From the cell containing the given text, extract its center point as (X, Y) coordinate. 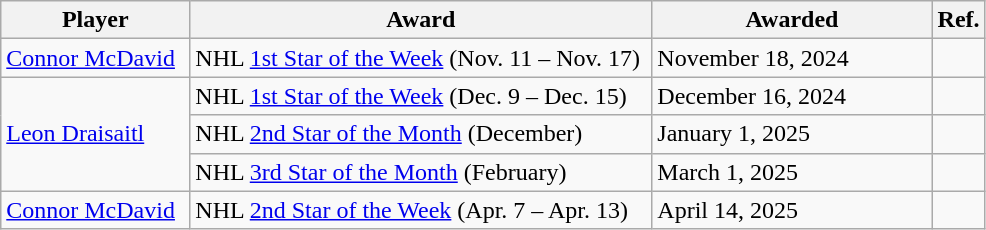
NHL 1st Star of the Week (Nov. 11 – Nov. 17) (421, 58)
Award (421, 20)
January 1, 2025 (792, 134)
November 18, 2024 (792, 58)
NHL 2nd Star of the Month (December) (421, 134)
NHL 3rd Star of the Month (February) (421, 172)
March 1, 2025 (792, 172)
Player (96, 20)
NHL 1st Star of the Week (Dec. 9 – Dec. 15) (421, 96)
December 16, 2024 (792, 96)
NHL 2nd Star of the Week (Apr. 7 – Apr. 13) (421, 210)
April 14, 2025 (792, 210)
Leon Draisaitl (96, 134)
Awarded (792, 20)
Ref. (958, 20)
